Locate the cell with the specified text and output its (x, y) center coordinate. 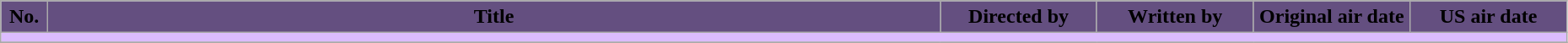
Written by (1175, 17)
US air date (1489, 17)
Original air date (1332, 17)
No. (24, 17)
Directed by (1019, 17)
Title (493, 17)
